Return the (X, Y) coordinate for the center point of the cell that contains the specified text.  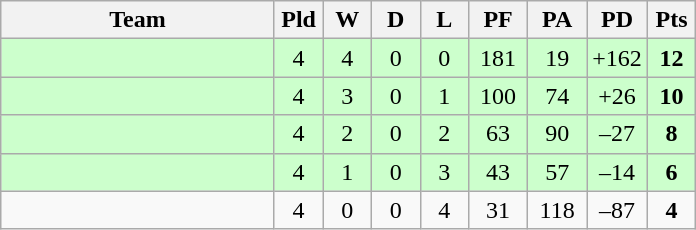
90 (558, 134)
PF (498, 20)
8 (672, 134)
181 (498, 58)
Pts (672, 20)
57 (558, 172)
W (348, 20)
PD (618, 20)
118 (558, 210)
+26 (618, 96)
12 (672, 58)
10 (672, 96)
63 (498, 134)
6 (672, 172)
100 (498, 96)
PA (558, 20)
74 (558, 96)
43 (498, 172)
–87 (618, 210)
D (396, 20)
+162 (618, 58)
–14 (618, 172)
19 (558, 58)
31 (498, 210)
L (444, 20)
Pld (298, 20)
Team (138, 20)
–27 (618, 134)
